Output the [X, Y] coordinate of the center of the cell containing the given text.  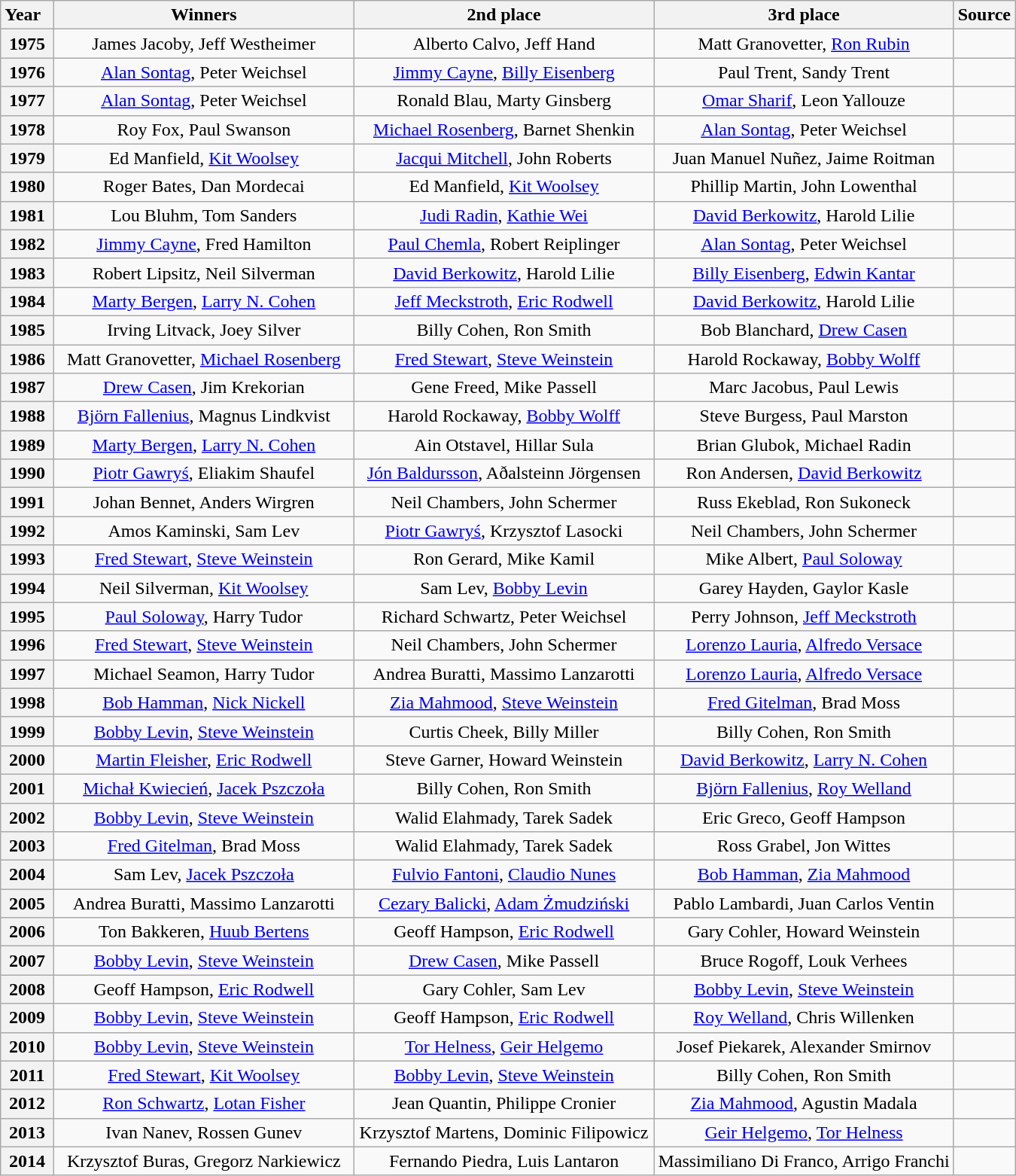
Zia Mahmood, Agustin Madala [804, 1104]
Matt Granovetter, Ron Rubin [804, 44]
Paul Trent, Sandy Trent [804, 72]
Johan Bennet, Anders Wirgren [203, 502]
Ron Schwartz, Lotan Fisher [203, 1104]
1985 [27, 330]
Robert Lipsitz, Neil Silverman [203, 273]
Amos Kaminski, Sam Lev [203, 531]
1992 [27, 531]
2008 [27, 989]
Josef Piekarek, Alexander Smirnov [804, 1047]
Juan Manuel Nuñez, Jaime Roitman [804, 158]
1975 [27, 44]
Zia Mahmood, Steve Weinstein [504, 702]
Judi Radin, Kathie Wei [504, 215]
2003 [27, 846]
1982 [27, 244]
Ron Gerard, Mike Kamil [504, 559]
1987 [27, 388]
Ivan Nanev, Rossen Gunev [203, 1132]
Marc Jacobus, Paul Lewis [804, 388]
Ain Otstavel, Hillar Sula [504, 445]
Sam Lev, Jacek Pszczoła [203, 875]
Fulvio Fantoni, Claudio Nunes [504, 875]
Gary Cohler, Sam Lev [504, 989]
Drew Casen, Jim Krekorian [203, 388]
1995 [27, 617]
Bob Hamman, Zia Mahmood [804, 875]
1989 [27, 445]
2012 [27, 1104]
Björn Fallenius, Roy Welland [804, 788]
2nd place [504, 15]
Ross Grabel, Jon Wittes [804, 846]
1984 [27, 301]
Piotr Gawryś, Eliakim Shaufel [203, 474]
1993 [27, 559]
Roy Welland, Chris Willenken [804, 1018]
1988 [27, 416]
David Berkowitz, Larry N. Cohen [804, 760]
Gene Freed, Mike Passell [504, 388]
Omar Sharif, Leon Yallouze [804, 101]
Neil Silverman, Kit Woolsey [203, 588]
Pablo Lambardi, Juan Carlos Ventin [804, 903]
2005 [27, 903]
1997 [27, 674]
1979 [27, 158]
Michał Kwiecień, Jacek Pszczoła [203, 788]
Alberto Calvo, Jeff Hand [504, 44]
1998 [27, 702]
Brian Glubok, Michael Radin [804, 445]
Jimmy Cayne, Billy Eisenberg [504, 72]
Jacqui Mitchell, John Roberts [504, 158]
Geir Helgemo, Tor Helness [804, 1132]
Fred Stewart, Kit Woolsey [203, 1075]
1999 [27, 731]
2010 [27, 1047]
Bob Blanchard, Drew Casen [804, 330]
Paul Soloway, Harry Tudor [203, 617]
Piotr Gawryś, Krzysztof Lasocki [504, 531]
James Jacoby, Jeff Westheimer [203, 44]
Mike Albert, Paul Soloway [804, 559]
Winners [203, 15]
Fernando Piedra, Luis Lantaron [504, 1161]
Lou Bluhm, Tom Sanders [203, 215]
Bob Hamman, Nick Nickell [203, 702]
Martin Fleisher, Eric Rodwell [203, 760]
3rd place [804, 15]
2009 [27, 1018]
Jimmy Cayne, Fred Hamilton [203, 244]
Phillip Martin, John Lowenthal [804, 187]
Steve Burgess, Paul Marston [804, 416]
Bruce Rogoff, Louk Verhees [804, 961]
2000 [27, 760]
2002 [27, 817]
Björn Fallenius, Magnus Lindkvist [203, 416]
Roy Fox, Paul Swanson [203, 129]
1977 [27, 101]
2007 [27, 961]
Gary Cohler, Howard Weinstein [804, 932]
Paul Chemla, Robert Reiplinger [504, 244]
Michael Seamon, Harry Tudor [203, 674]
1994 [27, 588]
1981 [27, 215]
2001 [27, 788]
Krzysztof Buras, Gregorz Narkiewicz [203, 1161]
1991 [27, 502]
Matt Granovetter, Michael Rosenberg [203, 359]
Jón Baldursson, Aðalsteinn Jörgensen [504, 474]
1980 [27, 187]
Richard Schwartz, Peter Weichsel [504, 617]
Russ Ekeblad, Ron Sukoneck [804, 502]
1986 [27, 359]
Roger Bates, Dan Mordecai [203, 187]
Jean Quantin, Philippe Cronier [504, 1104]
2006 [27, 932]
Michael Rosenberg, Barnet Shenkin [504, 129]
Jeff Meckstroth, Eric Rodwell [504, 301]
2004 [27, 875]
1983 [27, 273]
1996 [27, 645]
Source [984, 15]
2014 [27, 1161]
Tor Helness, Geir Helgemo [504, 1047]
Steve Garner, Howard Weinstein [504, 760]
Irving Litvack, Joey Silver [203, 330]
Garey Hayden, Gaylor Kasle [804, 588]
Perry Johnson, Jeff Meckstroth [804, 617]
Sam Lev, Bobby Levin [504, 588]
Year [27, 15]
1978 [27, 129]
Ton Bakkeren, Huub Bertens [203, 932]
1990 [27, 474]
Eric Greco, Geoff Hampson [804, 817]
Ron Andersen, David Berkowitz [804, 474]
2011 [27, 1075]
Billy Eisenberg, Edwin Kantar [804, 273]
Curtis Cheek, Billy Miller [504, 731]
2013 [27, 1132]
Ronald Blau, Marty Ginsberg [504, 101]
1976 [27, 72]
Drew Casen, Mike Passell [504, 961]
Massimiliano Di Franco, Arrigo Franchi [804, 1161]
Krzysztof Martens, Dominic Filipowicz [504, 1132]
Cezary Balicki, Adam Żmudziński [504, 903]
